Capture the cell that displays the provided text and extract its [X, Y] central coordinate. 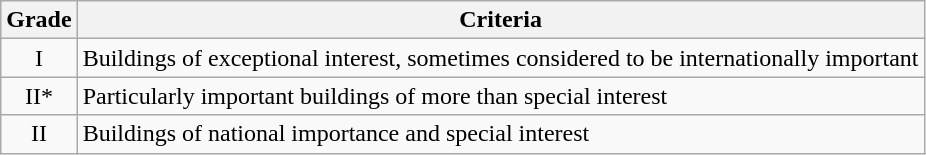
Grade [39, 20]
II [39, 134]
I [39, 58]
Particularly important buildings of more than special interest [500, 96]
Buildings of national importance and special interest [500, 134]
Criteria [500, 20]
Buildings of exceptional interest, sometimes considered to be internationally important [500, 58]
II* [39, 96]
